For the text-containing cell, return its midpoint in [X, Y] coordinate format. 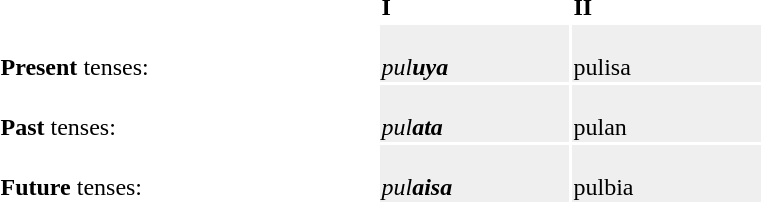
pulisa [666, 54]
pulaisa [474, 174]
pulbia [666, 174]
puluya [474, 54]
pulata [474, 114]
pulan [666, 114]
